Extract the [X, Y] coordinate from the center of the cell holding the provided text.  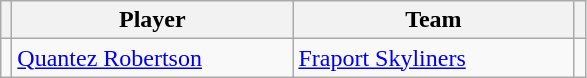
Fraport Skyliners [434, 58]
Team [434, 20]
Quantez Robertson [152, 58]
Player [152, 20]
